Return the [x, y] coordinate for the center point of the cell that contains the specified text.  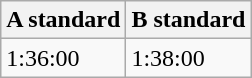
B standard [188, 20]
1:38:00 [188, 58]
A standard [64, 20]
1:36:00 [64, 58]
